For the text-containing cell, return its midpoint in (X, Y) coordinate format. 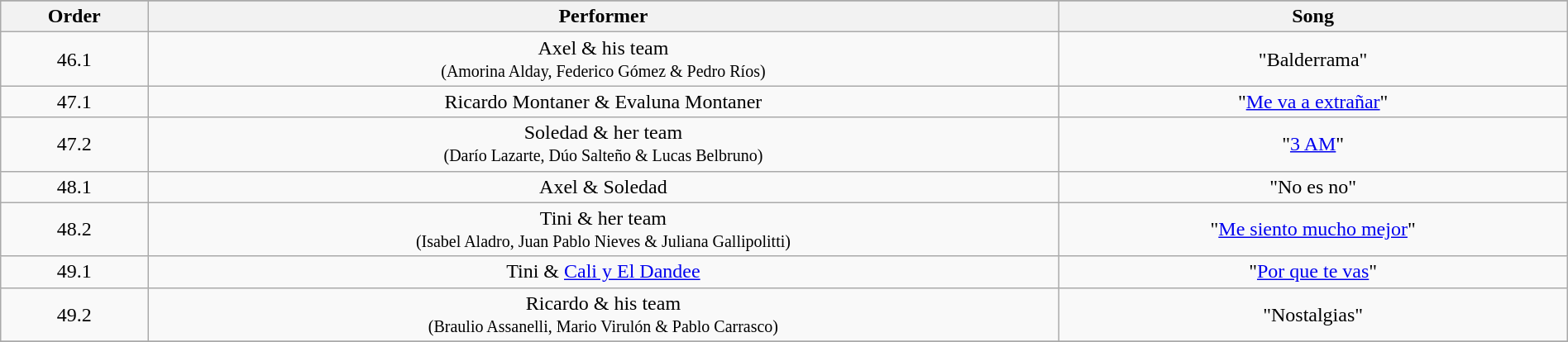
"Por que te vas" (1313, 272)
Soledad & her team (Darío Lazarte, Dúo Salteño & Lucas Belbruno) (604, 144)
"3 AM" (1313, 144)
48.1 (74, 187)
Ricardo & his team (Braulio Assanelli, Mario Virulón & Pablo Carrasco) (604, 314)
"Me va a extrañar" (1313, 102)
"No es no" (1313, 187)
Order (74, 17)
49.2 (74, 314)
Song (1313, 17)
49.1 (74, 272)
Tini & Cali y El Dandee (604, 272)
Tini & her team (Isabel Aladro, Juan Pablo Nieves & Juliana Gallipolitti) (604, 230)
"Nostalgias" (1313, 314)
Axel & his team (Amorina Alday, Federico Gómez & Pedro Ríos) (604, 59)
48.2 (74, 230)
Performer (604, 17)
"Balderrama" (1313, 59)
"Me siento mucho mejor" (1313, 230)
Axel & Soledad (604, 187)
47.1 (74, 102)
46.1 (74, 59)
Ricardo Montaner & Evaluna Montaner (604, 102)
47.2 (74, 144)
